Scan for the cell matching the given text and deliver its (X, Y) coordinate at center. 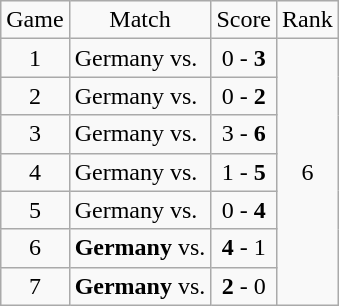
1 - 5 (244, 172)
0 - 2 (244, 96)
2 (35, 96)
Game (35, 20)
Match (140, 20)
2 - 0 (244, 286)
1 (35, 58)
5 (35, 210)
0 - 3 (244, 58)
3 - 6 (244, 134)
7 (35, 286)
Score (244, 20)
3 (35, 134)
4 (35, 172)
4 - 1 (244, 248)
0 - 4 (244, 210)
Rank (308, 20)
